Provide the [X, Y] coordinate of the cell's center where the given text is located.  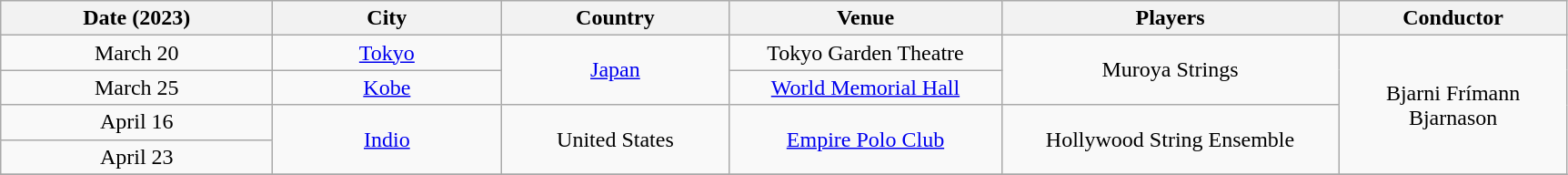
Date (2023) [136, 18]
Players [1170, 18]
City [387, 18]
March 25 [136, 87]
Tokyo [387, 53]
United States [615, 139]
April 23 [136, 157]
Tokyo Garden Theatre [866, 53]
Hollywood String Ensemble [1170, 139]
Japan [615, 70]
April 16 [136, 122]
Indio [387, 139]
Empire Polo Club [866, 139]
Bjarni Frímann Bjarnason [1453, 105]
March 20 [136, 53]
World Memorial Hall [866, 87]
Country [615, 18]
Venue [866, 18]
Kobe [387, 87]
Muroya Strings [1170, 70]
Conductor [1453, 18]
